Detect which cell encompasses the target text, then output its [x, y] center coordinate. 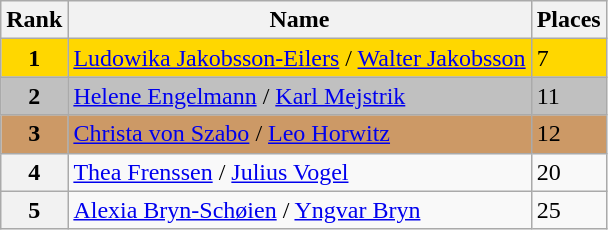
Alexia Bryn-Schøien / Yngvar Bryn [300, 210]
25 [568, 210]
Ludowika Jakobsson-Eilers / Walter Jakobsson [300, 58]
Name [300, 20]
20 [568, 172]
3 [34, 134]
Helene Engelmann / Karl Mejstrik [300, 96]
Thea Frenssen / Julius Vogel [300, 172]
5 [34, 210]
Rank [34, 20]
11 [568, 96]
Christa von Szabo / Leo Horwitz [300, 134]
7 [568, 58]
2 [34, 96]
1 [34, 58]
Places [568, 20]
12 [568, 134]
4 [34, 172]
